Detect which cell encompasses the target text, then output its (x, y) center coordinate. 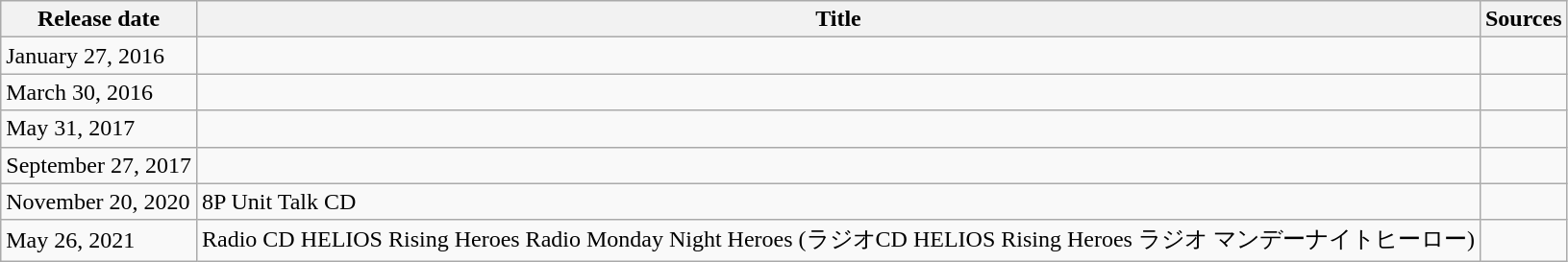
Title (838, 19)
November 20, 2020 (99, 202)
May 26, 2021 (99, 240)
Radio CD HELIOS Rising Heroes Radio Monday Night Heroes (ラジオCD HELIOS Rising Heroes ラジオ マンデーナイトヒーロー) (838, 240)
January 27, 2016 (99, 56)
September 27, 2017 (99, 165)
Sources (1523, 19)
May 31, 2017 (99, 129)
8P Unit Talk CD (838, 202)
Release date (99, 19)
March 30, 2016 (99, 92)
